Find where the given text appears and provide that cell's center as [x, y] coordinate. 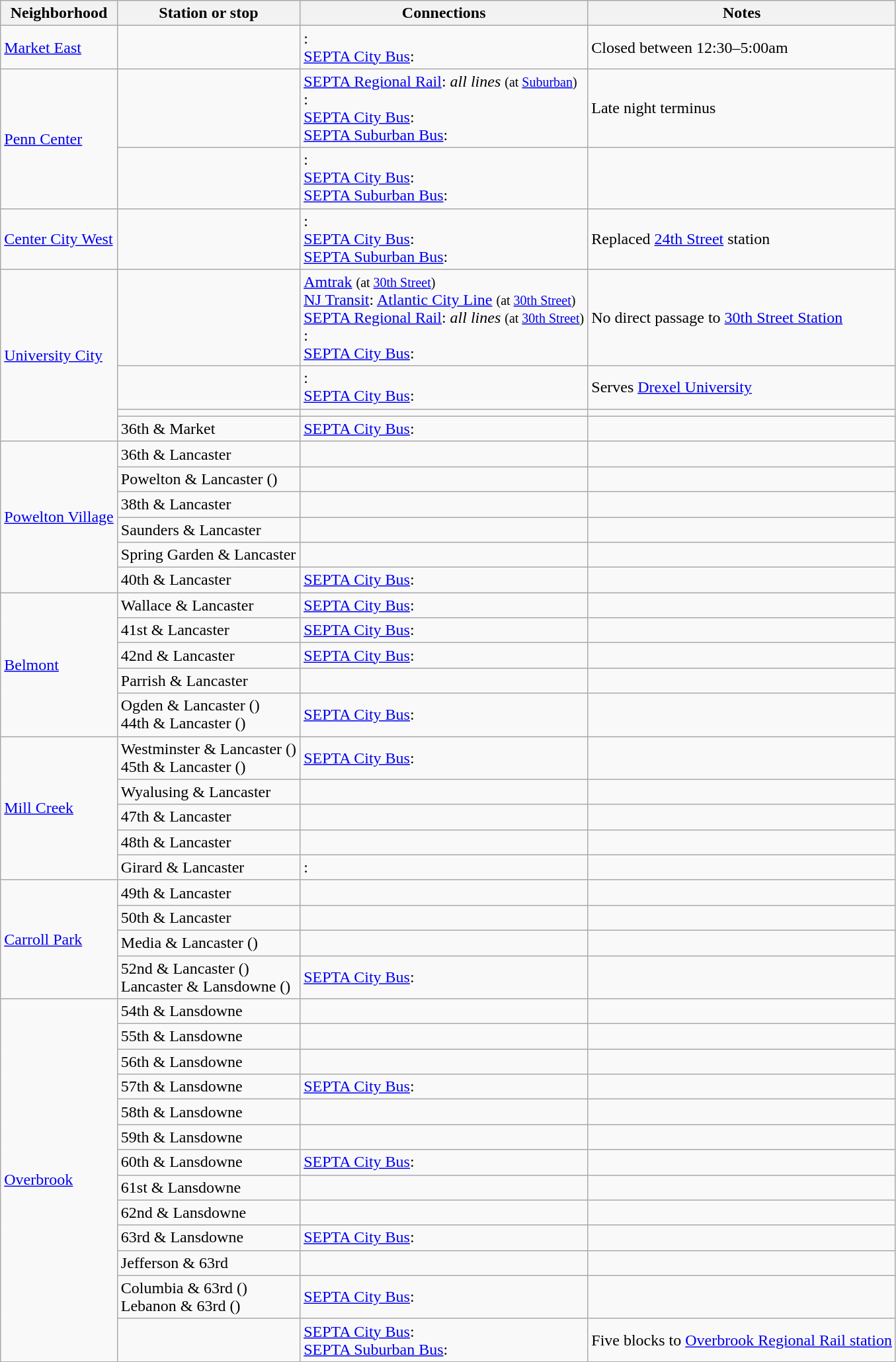
41st & Lancaster [208, 630]
36th & Market [208, 429]
61st & Lansdowne [208, 1187]
Connections [444, 13]
Station or stop [208, 13]
38th & Lancaster [208, 504]
55th & Lansdowne [208, 1037]
Serves Drexel University [742, 388]
47th & Lancaster [208, 817]
Late night terminus [742, 108]
58th & Lansdowne [208, 1112]
54th & Lansdowne [208, 1011]
Ogden & Lancaster ()44th & Lancaster () [208, 714]
Overbrook [60, 1180]
: [444, 867]
SEPTA City Bus: SEPTA Suburban Bus: [444, 1340]
Spring Garden & Lancaster [208, 555]
Replaced 24th Street station [742, 239]
Market East [60, 48]
Jefferson & 63rd [208, 1263]
50th & Lancaster [208, 917]
Mill Creek [60, 808]
Five blocks to Overbrook Regional Rail station [742, 1340]
Wallace & Lancaster [208, 605]
Belmont [60, 664]
62nd & Lansdowne [208, 1213]
University City [60, 355]
36th & Lancaster [208, 454]
Westminster & Lancaster ()45th & Lancaster () [208, 758]
Penn Center [60, 139]
40th & Lancaster [208, 580]
59th & Lansdowne [208, 1137]
Amtrak (at 30th Street) NJ Transit: Atlantic City Line (at 30th Street) SEPTA Regional Rail: all lines (at 30th Street): SEPTA City Bus: [444, 318]
Media & Lancaster () [208, 943]
Neighborhood [60, 13]
SEPTA Regional Rail: all lines (at Suburban): SEPTA City Bus: SEPTA Suburban Bus: [444, 108]
Saunders & Lancaster [208, 530]
Parrish & Lancaster [208, 681]
52nd & Lancaster ()Lancaster & Lansdowne () [208, 976]
48th & Lancaster [208, 842]
Wyalusing & Lancaster [208, 792]
Notes [742, 13]
Powelton Village [60, 517]
Center City West [60, 239]
57th & Lansdowne [208, 1087]
63rd & Lansdowne [208, 1238]
Girard & Lancaster [208, 867]
Powelton & Lancaster () [208, 479]
No direct passage to 30th Street Station [742, 318]
Closed between 12:30–5:00am [742, 48]
56th & Lansdowne [208, 1062]
Carroll Park [60, 939]
49th & Lancaster [208, 892]
Columbia & 63rd ()Lebanon & 63rd () [208, 1297]
60th & Lansdowne [208, 1162]
42nd & Lancaster [208, 656]
